Determine the [x, y] coordinate at the center of the cell enclosing the given text.  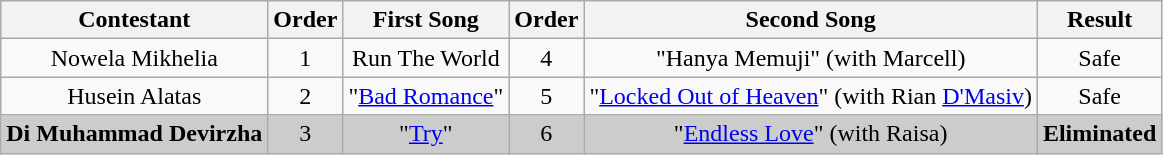
First Song [426, 20]
"Locked Out of Heaven" (with Rian D'Masiv) [811, 96]
Second Song [811, 20]
5 [546, 96]
Run The World [426, 58]
4 [546, 58]
"Hanya Memuji" (with Marcell) [811, 58]
"Try" [426, 134]
Husein Alatas [134, 96]
"Bad Romance" [426, 96]
1 [306, 58]
6 [546, 134]
Nowela Mikhelia [134, 58]
Contestant [134, 20]
Eliminated [1099, 134]
3 [306, 134]
Di Muhammad Devirzha [134, 134]
Result [1099, 20]
"Endless Love" (with Raisa) [811, 134]
2 [306, 96]
